Search for the cell housing the specified text and yield its (X, Y) center coordinate. 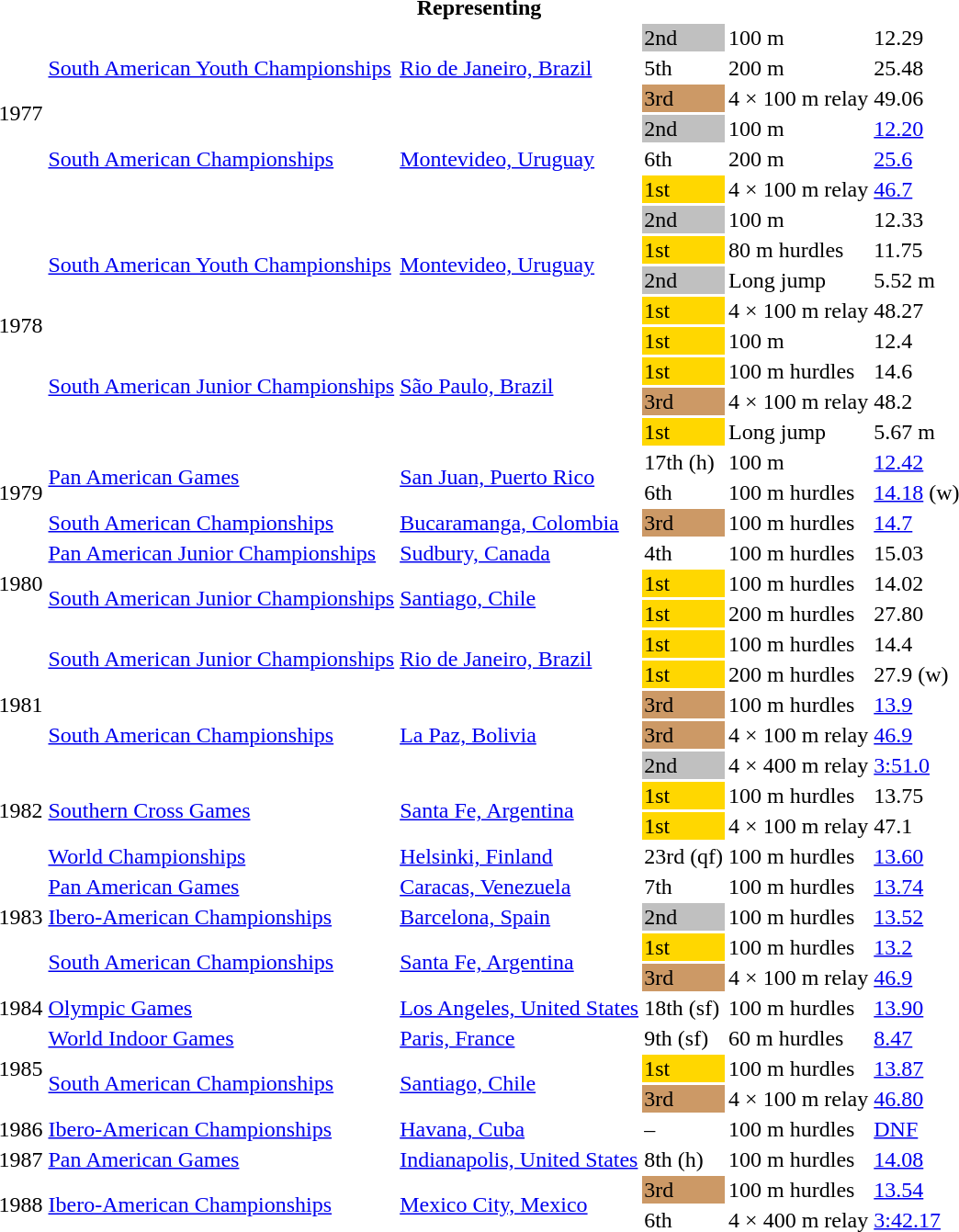
23rd (qf) (683, 856)
8th (h) (683, 1159)
Helsinki, Finland (520, 856)
La Paz, Bolivia (520, 735)
Caracas, Venezuela (520, 887)
Los Angeles, United States (520, 1008)
Bucaramanga, Colombia (520, 523)
Olympic Games (221, 1008)
9th (sf) (683, 1038)
Barcelona, Spain (520, 917)
18th (sf) (683, 1008)
San Juan, Puerto Rico (520, 478)
Paris, France (520, 1038)
Havana, Cuba (520, 1129)
Pan American Junior Championships (221, 553)
4 × 400 m relay (799, 765)
5th (683, 68)
Southern Cross Games (221, 810)
17th (h) (683, 462)
7th (683, 887)
World Championships (221, 856)
80 m hurdles (799, 250)
Sudbury, Canada (520, 553)
4th (683, 553)
– (683, 1129)
Indianapolis, United States (520, 1159)
60 m hurdles (799, 1038)
São Paulo, Brazil (520, 386)
World Indoor Games (221, 1038)
